Determine the (X, Y) coordinate at the center of the cell enclosing the given text.  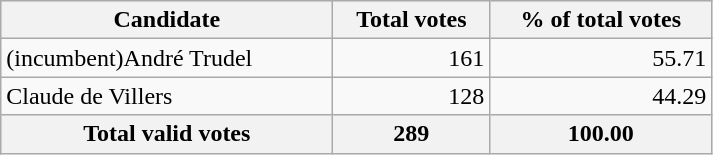
55.71 (601, 58)
44.29 (601, 96)
289 (412, 134)
Claude de Villers (167, 96)
Total valid votes (167, 134)
Candidate (167, 20)
% of total votes (601, 20)
(incumbent)André Trudel (167, 58)
100.00 (601, 134)
128 (412, 96)
Total votes (412, 20)
161 (412, 58)
